Pinpoint the cell where the given text exists, returning its (X, Y) midpoint coordinate. 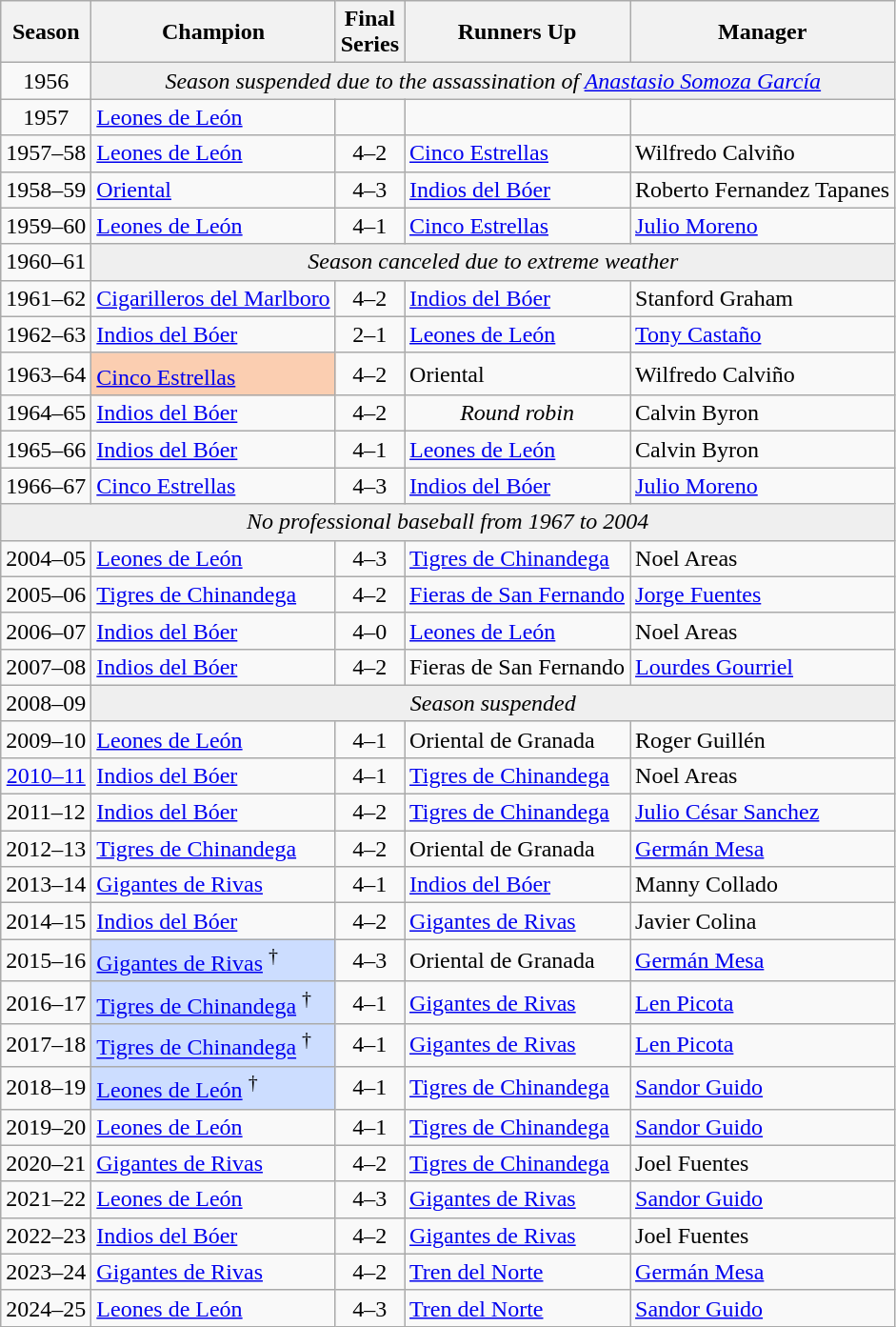
Stanford Graham (763, 298)
Roberto Fernandez Tapanes (763, 190)
2021–22 (46, 1199)
1957–58 (46, 153)
1966–67 (46, 486)
Lourdes Gourriel (763, 667)
2024–25 (46, 1308)
2009–10 (46, 739)
1959–60 (46, 226)
Season canceled due to extreme weather (493, 262)
1965–66 (46, 450)
Javier Colina (763, 921)
2023–24 (46, 1272)
1964–65 (46, 413)
Round robin (518, 413)
2020–21 (46, 1163)
Season suspended (493, 703)
2017–18 (46, 1046)
Roger Guillén (763, 739)
Julio César Sanchez (763, 813)
Cigarilleros del Marlboro (213, 298)
1956 (46, 81)
2012–13 (46, 849)
1960–61 (46, 262)
Manager (763, 32)
Champion (213, 32)
2006–07 (46, 631)
2016–17 (46, 1002)
4–0 (369, 631)
2013–14 (46, 885)
2005–06 (46, 594)
2015–16 (46, 960)
Tony Castaño (763, 334)
FinalSeries (369, 32)
2004–05 (46, 558)
2022–23 (46, 1236)
2011–12 (46, 813)
Leones de León † (213, 1088)
1963–64 (46, 373)
1957 (46, 117)
1958–59 (46, 190)
2014–15 (46, 921)
Runners Up (518, 32)
2007–08 (46, 667)
2–1 (369, 334)
2008–09 (46, 703)
Season suspended due to the assassination of Anastasio Somoza García (493, 81)
Jorge Fuentes (763, 594)
1961–62 (46, 298)
No professional baseball from 1967 to 2004 (448, 522)
1962–63 (46, 334)
2010–11 (46, 775)
Gigantes de Rivas † (213, 960)
Manny Collado (763, 885)
2019–20 (46, 1127)
2018–19 (46, 1088)
Season (46, 32)
